Pinpoint the cell where the given text exists, returning its (x, y) midpoint coordinate. 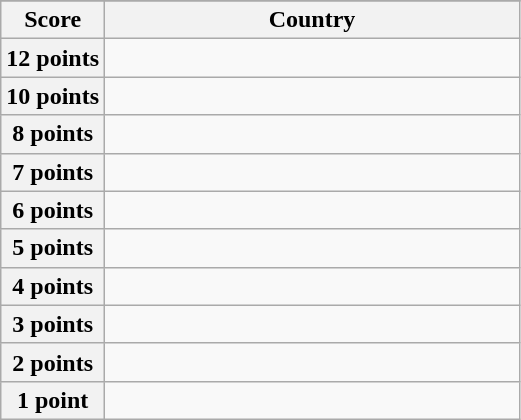
10 points (53, 96)
5 points (53, 248)
Score (53, 20)
12 points (53, 58)
Country (312, 20)
8 points (53, 134)
7 points (53, 172)
6 points (53, 210)
4 points (53, 286)
1 point (53, 400)
2 points (53, 362)
3 points (53, 324)
